Extract the [x, y] coordinate from the center of the cell holding the provided text.  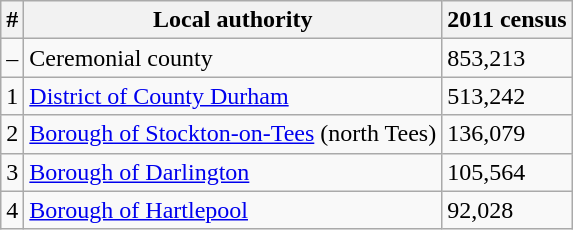
4 [12, 210]
3 [12, 172]
92,028 [507, 210]
136,079 [507, 134]
Borough of Darlington [233, 172]
Borough of Hartlepool [233, 210]
District of County Durham [233, 96]
– [12, 58]
853,213 [507, 58]
# [12, 20]
Local authority [233, 20]
105,564 [507, 172]
Ceremonial county [233, 58]
2 [12, 134]
1 [12, 96]
513,242 [507, 96]
2011 census [507, 20]
Borough of Stockton-on-Tees (north Tees) [233, 134]
